Return [x, y] of the center of cell containing provided text 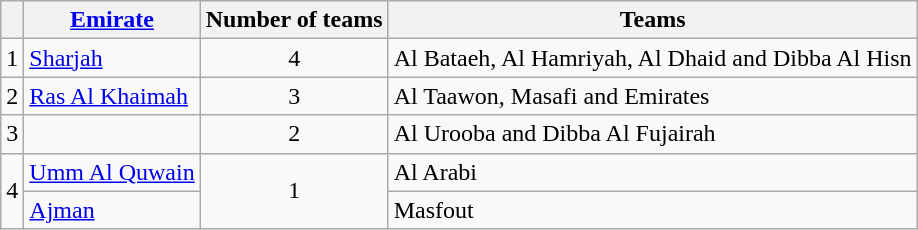
Al Arabi [652, 172]
Ajman [112, 210]
Teams [652, 20]
Al Bataeh, Al Hamriyah, Al Dhaid and Dibba Al Hisn [652, 58]
Umm Al Quwain [112, 172]
Masfout [652, 210]
Al Urooba and Dibba Al Fujairah [652, 134]
Emirate [112, 20]
Ras Al Khaimah [112, 96]
Sharjah [112, 58]
Al Taawon, Masafi and Emirates [652, 96]
Number of teams [294, 20]
